Search for the cell housing the specified text and yield its (x, y) center coordinate. 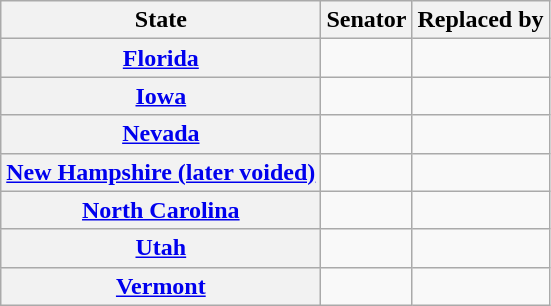
Utah (161, 248)
Florida (161, 58)
New Hampshire (later voided) (161, 172)
North Carolina (161, 210)
Replaced by (480, 20)
Iowa (161, 96)
Nevada (161, 134)
Vermont (161, 286)
Senator (366, 20)
State (161, 20)
